Return (x, y) of the center of cell containing provided text 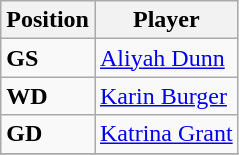
WD (48, 96)
Katrina Grant (166, 134)
GD (48, 134)
Position (48, 20)
GS (48, 58)
Player (166, 20)
Aliyah Dunn (166, 58)
Karin Burger (166, 96)
